Provide the [X, Y] coordinate of the cell's center where the given text is located.  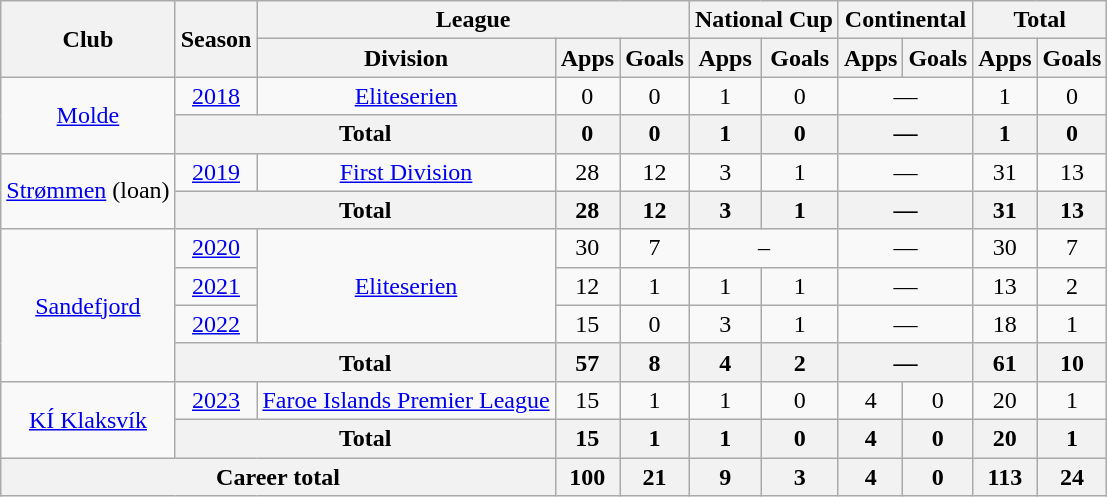
18 [1005, 324]
2023 [216, 400]
61 [1005, 362]
113 [1005, 477]
21 [655, 477]
Molde [88, 115]
Career total [278, 477]
Division [406, 58]
2021 [216, 286]
2019 [216, 172]
100 [587, 477]
9 [725, 477]
Club [88, 39]
First Division [406, 172]
Faroe Islands Premier League [406, 400]
National Cup [764, 20]
KÍ Klaksvík [88, 419]
– [764, 248]
Sandefjord [88, 305]
10 [1072, 362]
2022 [216, 324]
2020 [216, 248]
Strømmen (loan) [88, 191]
2018 [216, 96]
57 [587, 362]
Continental [905, 20]
League [473, 20]
8 [655, 362]
24 [1072, 477]
Season [216, 39]
